For the text-containing cell, return its midpoint in (x, y) coordinate format. 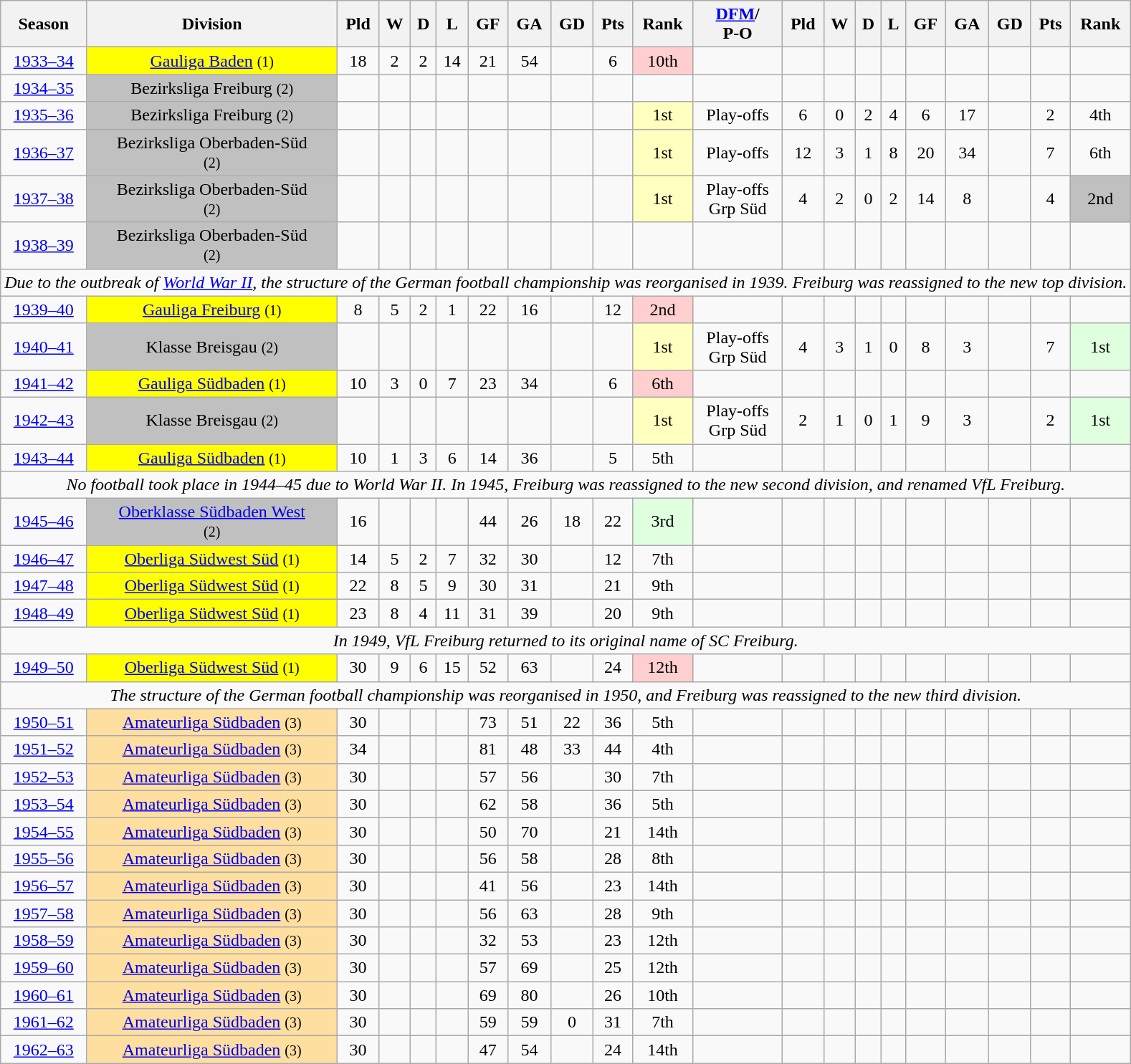
1956–57 (44, 886)
51 (529, 722)
1954–55 (44, 831)
Season (44, 24)
DFM/P-O (738, 24)
80 (529, 995)
1949–50 (44, 668)
In 1949, VfL Freiburg returned to its original name of SC Freiburg. (566, 641)
3rd (662, 522)
8th (662, 858)
1960–61 (44, 995)
1962–63 (44, 1050)
17 (968, 115)
1953–54 (44, 804)
The structure of the German football championship was reorganised in 1950, and Freiburg was reassigned to the new third division. (566, 695)
11 (452, 613)
1934–35 (44, 88)
1935–36 (44, 115)
1942–43 (44, 420)
33 (572, 749)
41 (488, 886)
1945–46 (44, 522)
No football took place in 1944–45 due to World War II. In 1945, Freiburg was reassigned to the new second division, and renamed VfL Freiburg. (566, 485)
1936–37 (44, 152)
Oberklasse Südbaden West(2) (212, 522)
39 (529, 613)
73 (488, 722)
1950–51 (44, 722)
1961–62 (44, 1022)
1933–34 (44, 61)
25 (613, 968)
1951–52 (44, 749)
1939–40 (44, 310)
15 (452, 668)
48 (529, 749)
1952–53 (44, 777)
1959–60 (44, 968)
1943–44 (44, 458)
81 (488, 749)
70 (529, 831)
53 (529, 941)
62 (488, 804)
Division (212, 24)
52 (488, 668)
Gauliga Freiburg (1) (212, 310)
1955–56 (44, 858)
1940–41 (44, 347)
1947–48 (44, 586)
1948–49 (44, 613)
1957–58 (44, 914)
1937–38 (44, 199)
1946–47 (44, 559)
Gauliga Baden (1) (212, 61)
1958–59 (44, 941)
47 (488, 1050)
50 (488, 831)
1941–42 (44, 383)
1938–39 (44, 245)
